Provide the (X, Y) coordinate of the cell's center where the given text is located.  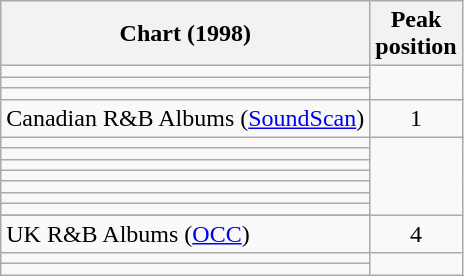
Chart (1998) (186, 34)
1 (416, 118)
4 (416, 233)
Canadian R&B Albums (SoundScan) (186, 118)
Peakposition (416, 34)
UK R&B Albums (OCC) (186, 233)
